From the cell containing the given text, extract its center point as (x, y) coordinate. 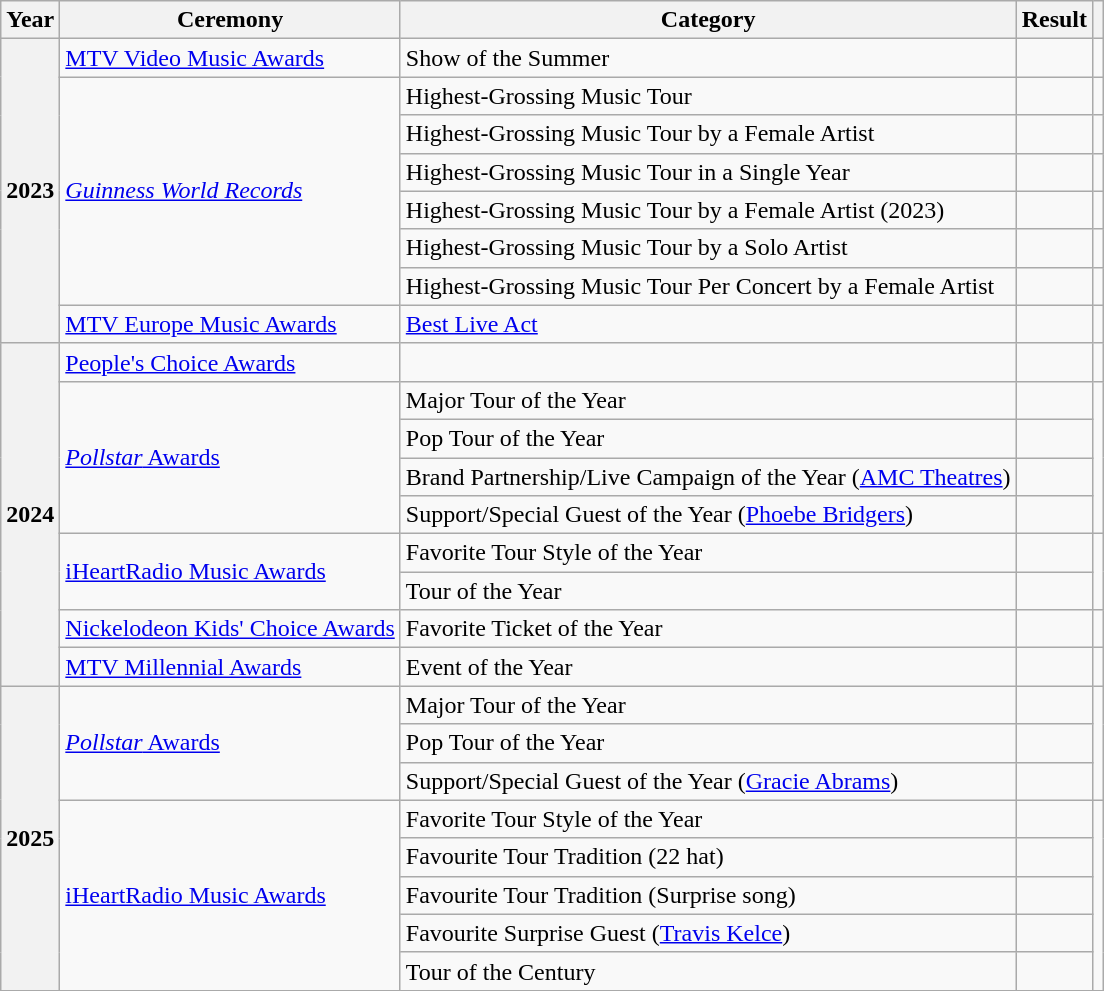
Show of the Summer (708, 58)
2025 (30, 838)
Guinness World Records (230, 191)
MTV Millennial Awards (230, 667)
Support/Special Guest of the Year (Phoebe Bridgers) (708, 515)
Favorite Ticket of the Year (708, 629)
Highest-Grossing Music Tour by a Solo Artist (708, 248)
Highest-Grossing Music Tour by a Female Artist (708, 134)
2023 (30, 191)
MTV Video Music Awards (230, 58)
People's Choice Awards (230, 362)
Support/Special Guest of the Year (Gracie Abrams) (708, 781)
Ceremony (230, 20)
Best Live Act (708, 324)
Nickelodeon Kids' Choice Awards (230, 629)
2024 (30, 514)
Favourite Tour Tradition (22 hat) (708, 857)
Category (708, 20)
Tour of the Year (708, 591)
Highest-Grossing Music Tour in a Single Year (708, 172)
Tour of the Century (708, 971)
Highest-Grossing Music Tour (708, 96)
Event of the Year (708, 667)
Highest-Grossing Music Tour Per Concert by a Female Artist (708, 286)
Brand Partnership/Live Campaign of the Year (AMC Theatres) (708, 477)
Result (1054, 20)
Favourite Tour Tradition (Surprise song) (708, 895)
Year (30, 20)
MTV Europe Music Awards (230, 324)
Highest-Grossing Music Tour by a Female Artist (2023) (708, 210)
Favourite Surprise Guest (Travis Kelce) (708, 933)
